For the text-containing cell, return its midpoint in (X, Y) coordinate format. 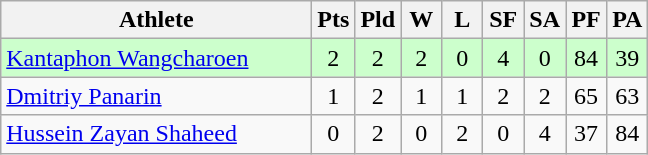
W (422, 20)
L (462, 20)
SA (545, 20)
Hussein Zayan Shaheed (156, 134)
PF (586, 20)
PA (628, 20)
63 (628, 96)
Pts (334, 20)
39 (628, 58)
Pld (378, 20)
65 (586, 96)
Athlete (156, 20)
37 (586, 134)
Kantaphon Wangcharoen (156, 58)
Dmitriy Panarin (156, 96)
SF (504, 20)
